Search for the cell housing the specified text and yield its [x, y] center coordinate. 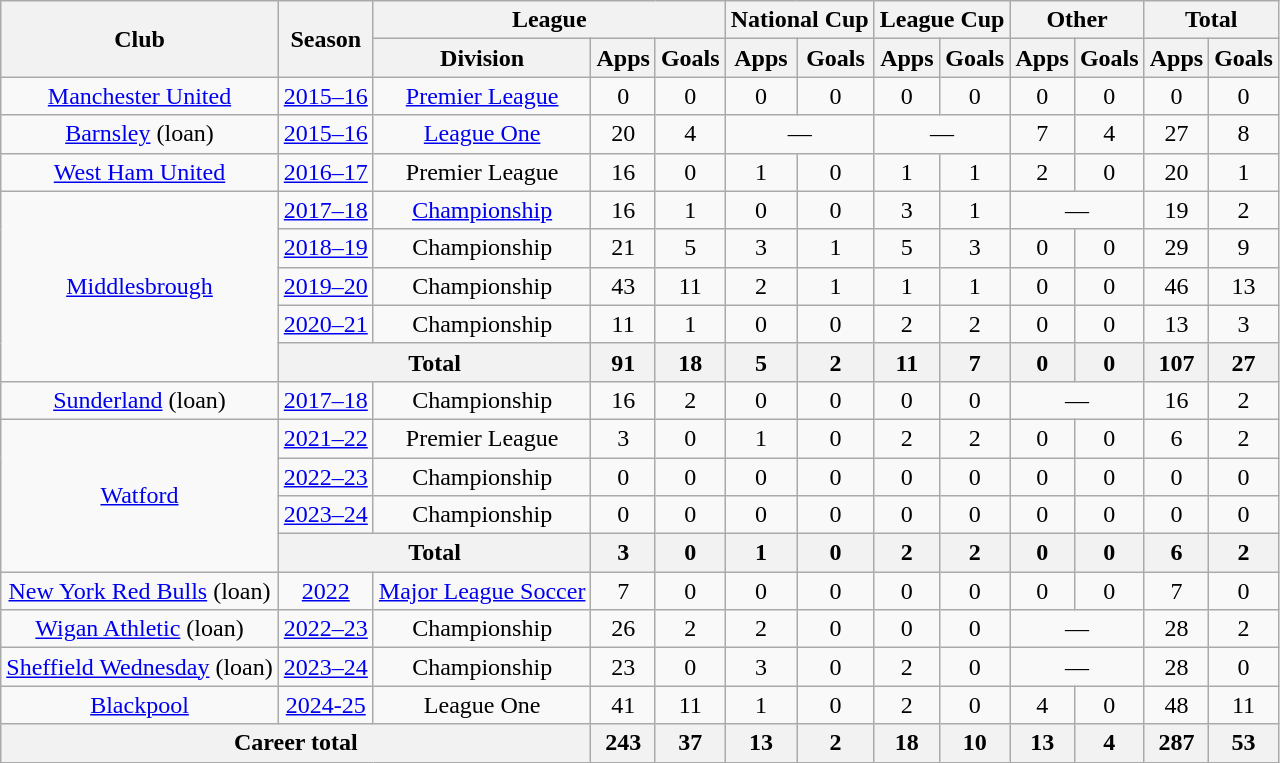
National Cup [800, 20]
West Ham United [140, 172]
37 [690, 743]
243 [623, 743]
46 [1176, 286]
2019–20 [326, 286]
2016–17 [326, 172]
Sheffield Wednesday (loan) [140, 667]
43 [623, 286]
Watford [140, 495]
Manchester United [140, 96]
Division [482, 58]
53 [1244, 743]
2021–22 [326, 438]
Career total [296, 743]
9 [1244, 248]
Barnsley (loan) [140, 134]
Sunderland (loan) [140, 400]
41 [623, 705]
26 [623, 629]
91 [623, 362]
Blackpool [140, 705]
Middlesbrough [140, 286]
287 [1176, 743]
Club [140, 39]
Major League Soccer [482, 591]
League Cup [942, 20]
2022 [326, 591]
Wigan Athletic (loan) [140, 629]
2018–19 [326, 248]
8 [1244, 134]
2020–21 [326, 324]
10 [974, 743]
21 [623, 248]
2024-25 [326, 705]
23 [623, 667]
107 [1176, 362]
New York Red Bulls (loan) [140, 591]
Other [1077, 20]
19 [1176, 210]
29 [1176, 248]
48 [1176, 705]
Season [326, 39]
League [549, 20]
